Capture the cell that displays the provided text and extract its (X, Y) central coordinate. 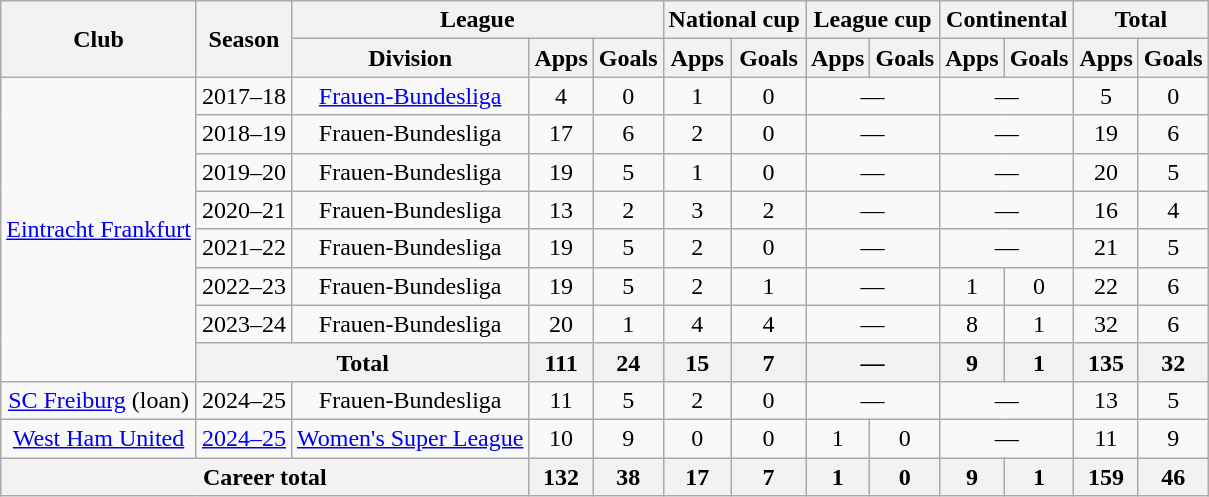
League cup (873, 20)
2021–22 (244, 248)
2019–20 (244, 172)
15 (697, 362)
Career total (265, 477)
Club (99, 39)
2020–21 (244, 210)
21 (1106, 248)
111 (561, 362)
8 (972, 324)
3 (697, 210)
132 (561, 477)
Women's Super League (410, 438)
Division (410, 58)
Continental (1007, 20)
135 (1106, 362)
SC Freiburg (loan) (99, 400)
2023–24 (244, 324)
24 (628, 362)
38 (628, 477)
League (477, 20)
46 (1173, 477)
2018–19 (244, 134)
West Ham United (99, 438)
Eintracht Frankfurt (99, 229)
159 (1106, 477)
2017–18 (244, 96)
2022–23 (244, 286)
10 (561, 438)
16 (1106, 210)
22 (1106, 286)
Season (244, 39)
National cup (734, 20)
